Detect which cell encompasses the target text, then output its [x, y] center coordinate. 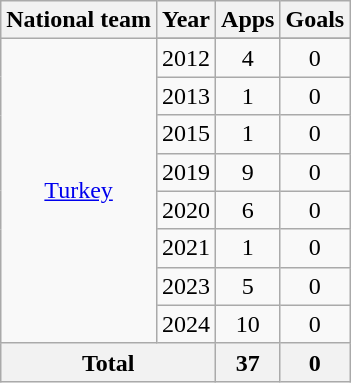
National team [79, 20]
2012 [186, 58]
2023 [186, 286]
10 [248, 324]
6 [248, 210]
2013 [186, 96]
Turkey [79, 191]
2015 [186, 134]
2020 [186, 210]
37 [248, 362]
2021 [186, 248]
Total [108, 362]
Goals [315, 20]
Year [186, 20]
9 [248, 172]
2019 [186, 172]
4 [248, 58]
Apps [248, 20]
5 [248, 286]
2024 [186, 324]
